Output the (x, y) coordinate of the center of the cell containing the given text.  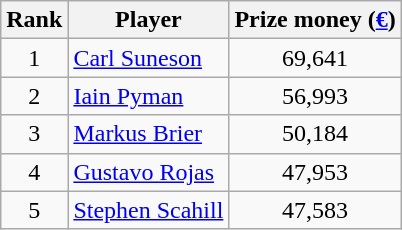
69,641 (315, 58)
3 (34, 134)
Markus Brier (148, 134)
Stephen Scahill (148, 210)
Rank (34, 20)
2 (34, 96)
56,993 (315, 96)
Player (148, 20)
47,953 (315, 172)
Prize money (€) (315, 20)
47,583 (315, 210)
4 (34, 172)
1 (34, 58)
50,184 (315, 134)
Carl Suneson (148, 58)
Gustavo Rojas (148, 172)
Iain Pyman (148, 96)
5 (34, 210)
